Pinpoint the cell where the given text exists, returning its (X, Y) midpoint coordinate. 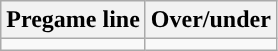
Over/under (210, 20)
Pregame line (74, 20)
